Search for the cell housing the specified text and yield its (x, y) center coordinate. 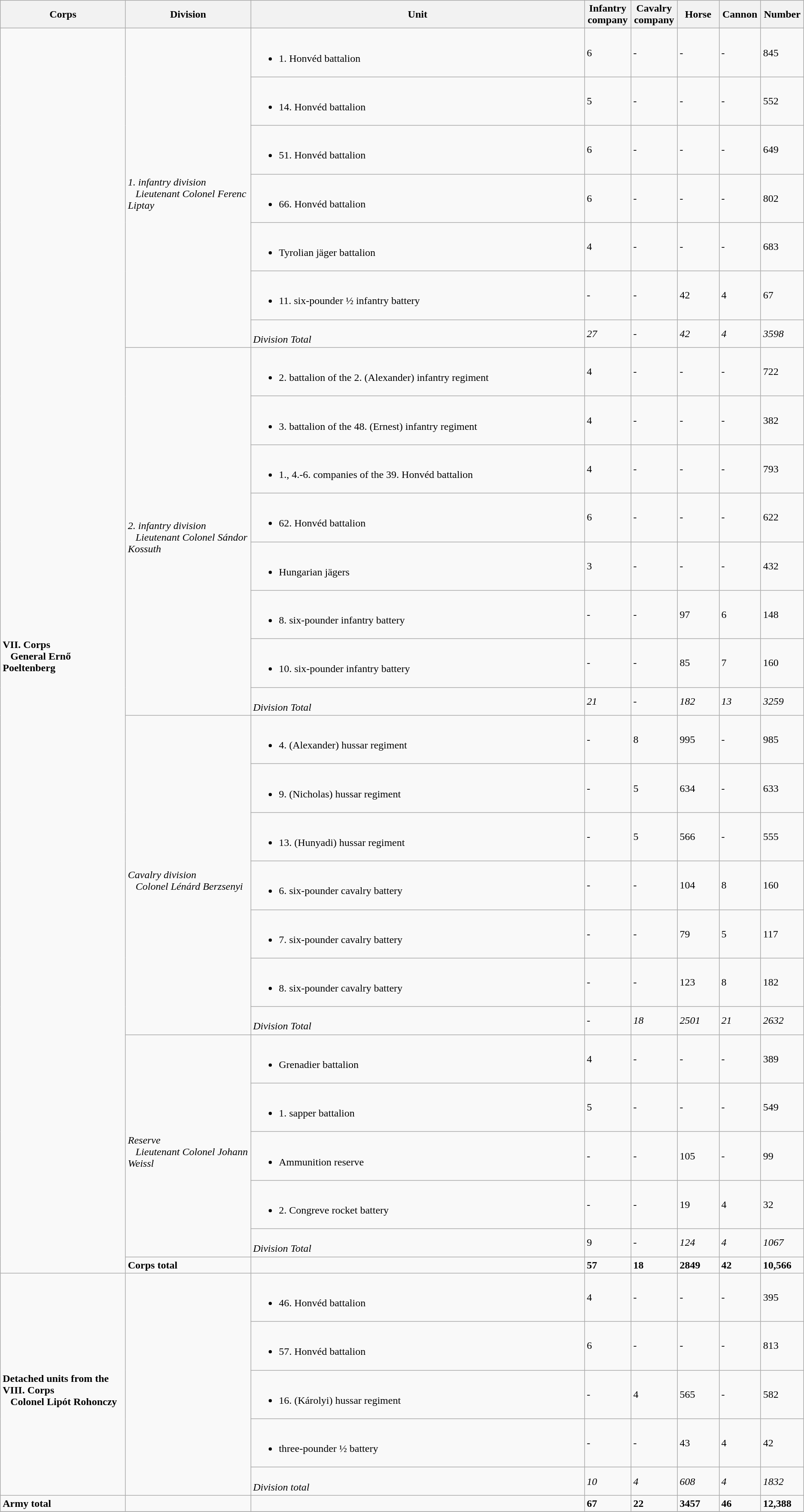
6. six-pounder cavalry battery (417, 885)
1. infantry division Lieutenant Colonel Ferenc Liptay (188, 188)
549 (782, 1107)
8. six-pounder cavalry battery (417, 983)
Reserve Lieutenant Colonel Johann Weissl (188, 1146)
3. battalion of the 48. (Ernest) infantry regiment (417, 420)
16. (Károlyi) hussar regiment (417, 1395)
9. (Nicholas) hussar regiment (417, 788)
10. six-pounder infantry battery (417, 663)
582 (782, 1395)
Corps total (188, 1265)
7. six-pounder cavalry battery (417, 934)
32 (782, 1204)
722 (782, 372)
608 (698, 1482)
3457 (698, 1503)
Cavalry company (654, 15)
12,388 (782, 1503)
985 (782, 739)
802 (782, 198)
2849 (698, 1265)
123 (698, 983)
9 (608, 1243)
124 (698, 1243)
1067 (782, 1243)
432 (782, 566)
VII. Corps General Ernő Poeltenberg (63, 651)
565 (698, 1395)
1832 (782, 1482)
4. (Alexander) hussar regiment (417, 739)
10 (608, 1482)
66. Honvéd battalion (417, 198)
three-pounder ½ battery (417, 1443)
Division (188, 15)
552 (782, 101)
57 (608, 1265)
1. Honvéd battalion (417, 52)
389 (782, 1059)
97 (698, 615)
51. Honvéd battalion (417, 149)
79 (698, 934)
Cannon (740, 15)
22 (654, 1503)
19 (698, 1204)
813 (782, 1346)
10,566 (782, 1265)
2632 (782, 1020)
622 (782, 517)
1., 4.-6. companies of the 39. Honvéd battalion (417, 469)
Cavalry division Colonel Lénárd Berzsenyi (188, 875)
Unit (417, 15)
Grenadier battalion (417, 1059)
2. Congreve rocket battery (417, 1204)
14. Honvéd battalion (417, 101)
382 (782, 420)
105 (698, 1156)
62. Honvéd battalion (417, 517)
2. battalion of the 2. (Alexander) infantry regiment (417, 372)
11. six-pounder ½ infantry battery (417, 295)
3 (608, 566)
634 (698, 788)
43 (698, 1443)
27 (608, 333)
46. Honvéd battalion (417, 1298)
57. Honvéd battalion (417, 1346)
3598 (782, 333)
845 (782, 52)
13. (Hunyadi) hussar regiment (417, 837)
Army total (63, 1503)
Hungarian jägers (417, 566)
Detached units from the VIII. Corps Colonel Lipót Rohonczy (63, 1384)
117 (782, 934)
148 (782, 615)
3259 (782, 702)
2. infantry division Lieutenant Colonel Sándor Kossuth (188, 531)
Number (782, 15)
793 (782, 469)
46 (740, 1503)
13 (740, 702)
Corps (63, 15)
104 (698, 885)
8. six-pounder infantry battery (417, 615)
99 (782, 1156)
995 (698, 739)
Tyrolian jäger battalion (417, 246)
555 (782, 837)
633 (782, 788)
649 (782, 149)
395 (782, 1298)
566 (698, 837)
683 (782, 246)
2501 (698, 1020)
Division total (417, 1482)
7 (740, 663)
85 (698, 663)
Ammunition reserve (417, 1156)
Horse (698, 15)
Infantry company (608, 15)
1. sapper battalion (417, 1107)
